Find where the given text appears and provide that cell's center as (x, y) coordinate. 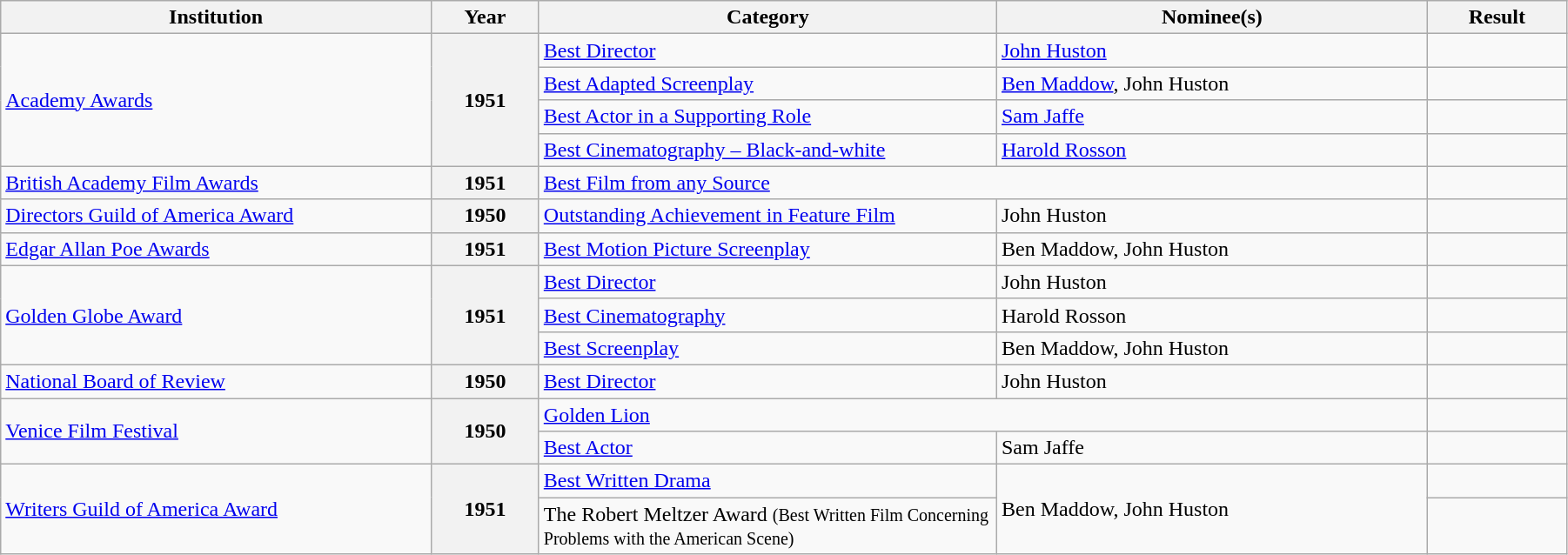
Best Written Drama (767, 481)
National Board of Review (216, 381)
The Robert Meltzer Award (Best Written Film Concerning Problems with the American Scene) (767, 525)
Best Actor in a Supporting Role (767, 117)
Best Film from any Source (983, 183)
Edgar Allan Poe Awards (216, 249)
Best Cinematography (767, 315)
Golden Globe Award (216, 315)
Academy Awards (216, 100)
Nominee(s) (1211, 17)
Best Screenplay (767, 348)
Institution (216, 17)
Best Cinematography – Black-and-white (767, 150)
Directors Guild of America Award (216, 216)
Category (767, 17)
Golden Lion (983, 415)
Year (486, 17)
Venice Film Festival (216, 431)
Best Adapted Screenplay (767, 84)
Best Actor (767, 448)
Outstanding Achievement in Feature Film (767, 216)
Writers Guild of America Award (216, 510)
Best Motion Picture Screenplay (767, 249)
Result (1497, 17)
British Academy Film Awards (216, 183)
